Scan for the cell matching the given text and deliver its [X, Y] coordinate at center. 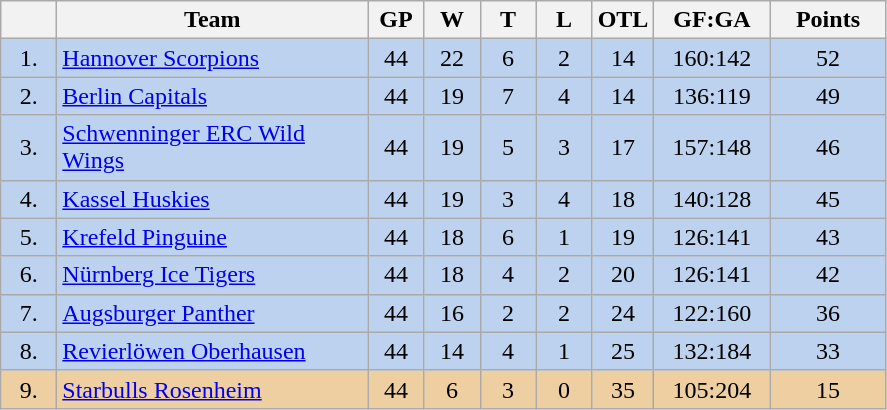
GF:GA [712, 20]
Team [212, 20]
46 [828, 148]
3. [29, 148]
Berlin Capitals [212, 96]
17 [623, 148]
36 [828, 313]
Hannover Scorpions [212, 58]
49 [828, 96]
16 [452, 313]
W [452, 20]
22 [452, 58]
15 [828, 389]
Revierlöwen Oberhausen [212, 351]
Schwenninger ERC Wild Wings [212, 148]
Starbulls Rosenheim [212, 389]
122:160 [712, 313]
5 [508, 148]
Augsburger Panther [212, 313]
160:142 [712, 58]
GP [396, 20]
140:128 [712, 199]
Krefeld Pinguine [212, 237]
T [508, 20]
4. [29, 199]
7. [29, 313]
35 [623, 389]
45 [828, 199]
33 [828, 351]
20 [623, 275]
Points [828, 20]
9. [29, 389]
52 [828, 58]
Nürnberg Ice Tigers [212, 275]
42 [828, 275]
5. [29, 237]
Kassel Huskies [212, 199]
136:119 [712, 96]
105:204 [712, 389]
2. [29, 96]
OTL [623, 20]
1. [29, 58]
157:148 [712, 148]
6. [29, 275]
8. [29, 351]
7 [508, 96]
L [564, 20]
0 [564, 389]
132:184 [712, 351]
24 [623, 313]
43 [828, 237]
25 [623, 351]
